Find where the given text appears and provide that cell's center as (x, y) coordinate. 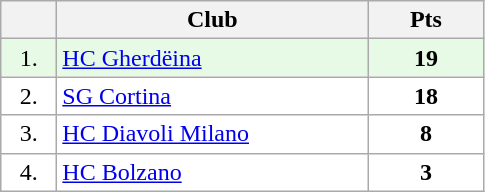
3 (426, 172)
Pts (426, 20)
SG Cortina (212, 96)
4. (29, 172)
2. (29, 96)
1. (29, 58)
HC Bolzano (212, 172)
8 (426, 134)
3. (29, 134)
HC Diavoli Milano (212, 134)
19 (426, 58)
HC Gherdëina (212, 58)
18 (426, 96)
Club (212, 20)
